Scan for the cell matching the given text and deliver its [x, y] coordinate at center. 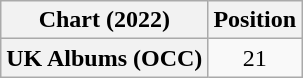
Chart (2022) [104, 20]
21 [255, 58]
Position [255, 20]
UK Albums (OCC) [104, 58]
